Output the [x, y] coordinate of the center of the cell containing the given text.  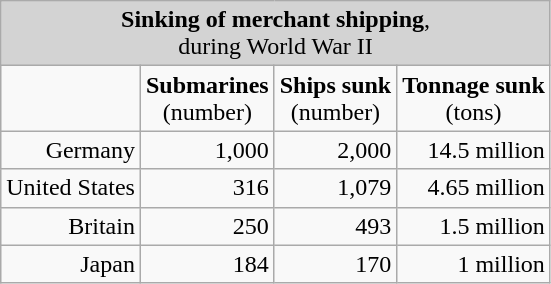
Submarines(number) [207, 98]
4.65 million [474, 188]
Tonnage sunk(tons) [474, 98]
2,000 [336, 150]
1,000 [207, 150]
1.5 million [474, 226]
United States [71, 188]
184 [207, 264]
Ships sunk(number) [336, 98]
170 [336, 264]
1 million [474, 264]
250 [207, 226]
Germany [71, 150]
Britain [71, 226]
493 [336, 226]
Sinking of merchant shipping,during World War II [276, 34]
14.5 million [474, 150]
1,079 [336, 188]
Japan [71, 264]
316 [207, 188]
